Extract the [X, Y] coordinate from the center of the cell holding the provided text.  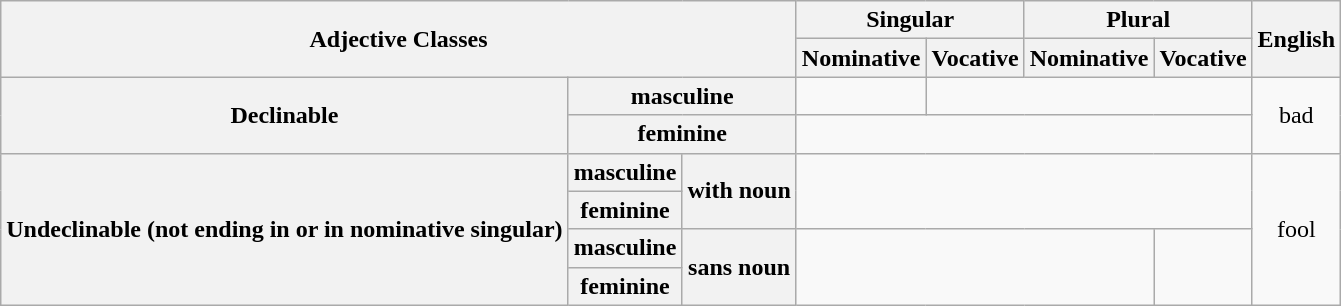
bad [1296, 115]
with noun [739, 191]
Adjective Classes [399, 39]
Plural [1138, 20]
Singular [910, 20]
Undeclinable (not ending in or in nominative singular) [284, 229]
English [1296, 39]
fool [1296, 229]
Declinable [284, 115]
sans noun [739, 267]
